Identify which cell holds the provided text, then report its [x, y] central coordinate. 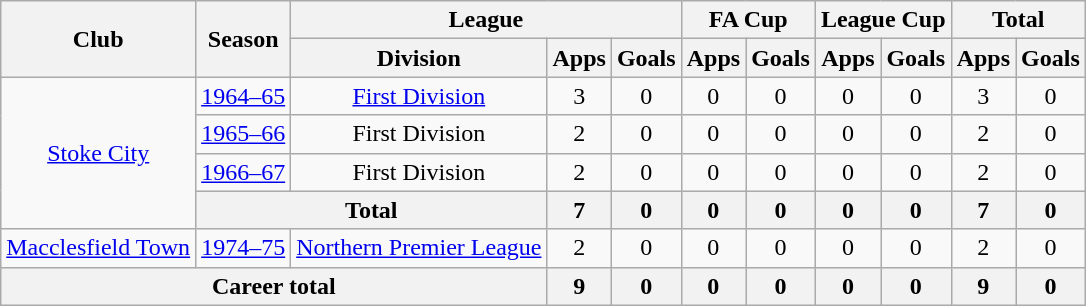
League [486, 20]
1964–65 [244, 96]
Season [244, 39]
League Cup [883, 20]
Northern Premier League [419, 248]
Division [419, 58]
Macclesfield Town [98, 248]
1974–75 [244, 248]
Stoke City [98, 153]
1966–67 [244, 172]
Club [98, 39]
FA Cup [748, 20]
Career total [274, 286]
1965–66 [244, 134]
